Provide the [X, Y] coordinate of the cell's center where the given text is located.  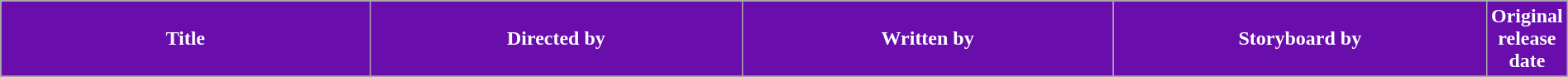
Title [185, 39]
Written by [928, 39]
Original release date [1527, 39]
Storyboard by [1300, 39]
Directed by [556, 39]
